Find where the given text appears and provide that cell's center as [X, Y] coordinate. 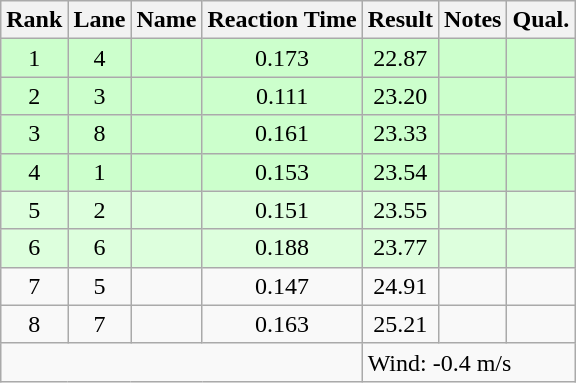
Reaction Time [282, 20]
Qual. [541, 20]
23.33 [400, 134]
23.55 [400, 210]
Notes [473, 20]
0.163 [282, 324]
23.20 [400, 96]
24.91 [400, 286]
0.173 [282, 58]
22.87 [400, 58]
0.147 [282, 286]
0.151 [282, 210]
Name [166, 20]
Result [400, 20]
Lane [100, 20]
0.111 [282, 96]
Wind: -0.4 m/s [468, 362]
23.77 [400, 248]
0.153 [282, 172]
Rank [34, 20]
0.188 [282, 248]
23.54 [400, 172]
25.21 [400, 324]
0.161 [282, 134]
